Determine the [x, y] coordinate at the center of the cell enclosing the given text.  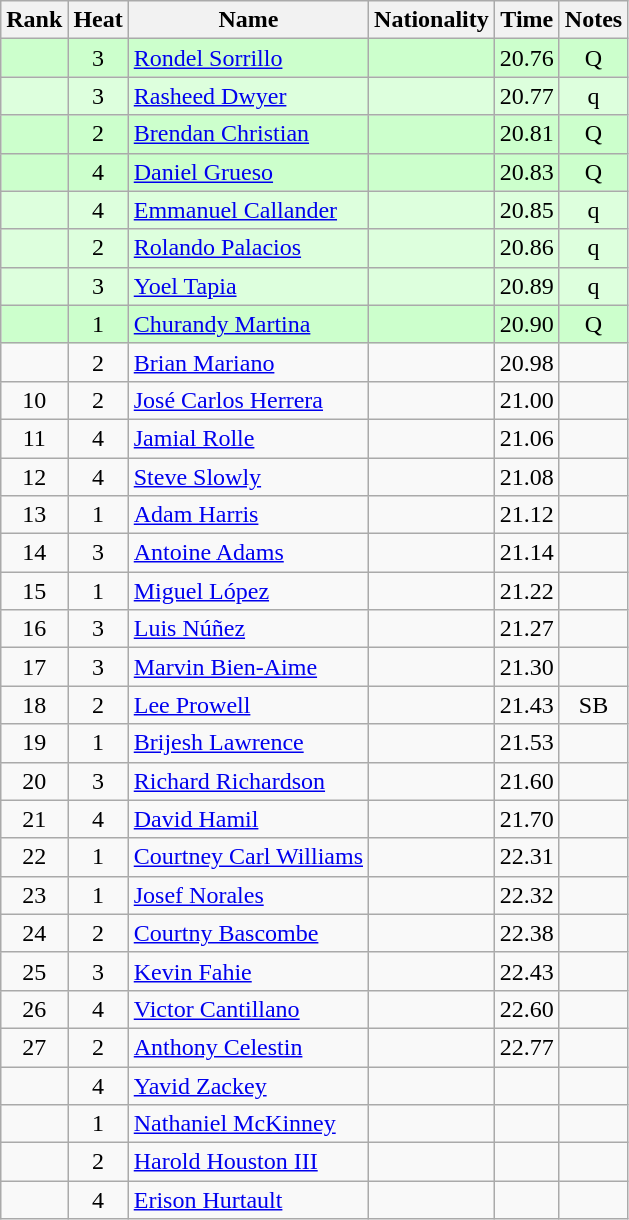
Rolando Palacios [248, 248]
16 [34, 629]
20.86 [526, 248]
Yavid Zackey [248, 1085]
22.77 [526, 1047]
14 [34, 553]
19 [34, 743]
Courtny Bascombe [248, 933]
21.27 [526, 629]
22.38 [526, 933]
Emmanuel Callander [248, 210]
Churandy Martina [248, 324]
17 [34, 667]
Heat [98, 20]
21.70 [526, 819]
21.22 [526, 591]
Kevin Fahie [248, 971]
15 [34, 591]
Adam Harris [248, 515]
Name [248, 20]
10 [34, 400]
21.08 [526, 477]
20.85 [526, 210]
Victor Cantillano [248, 1009]
Rondel Sorrillo [248, 58]
22.32 [526, 895]
Rasheed Dwyer [248, 96]
12 [34, 477]
21.30 [526, 667]
Daniel Grueso [248, 172]
25 [34, 971]
Time [526, 20]
20.77 [526, 96]
22.60 [526, 1009]
21.06 [526, 438]
Erison Hurtault [248, 1200]
21.12 [526, 515]
27 [34, 1047]
Josef Norales [248, 895]
21.53 [526, 743]
18 [34, 705]
Jamial Rolle [248, 438]
20.90 [526, 324]
José Carlos Herrera [248, 400]
21.60 [526, 781]
11 [34, 438]
20.76 [526, 58]
Miguel López [248, 591]
21.14 [526, 553]
20.89 [526, 286]
Steve Slowly [248, 477]
26 [34, 1009]
David Hamil [248, 819]
13 [34, 515]
Brijesh Lawrence [248, 743]
Brendan Christian [248, 134]
Antoine Adams [248, 553]
Richard Richardson [248, 781]
22.43 [526, 971]
Marvin Bien-Aime [248, 667]
24 [34, 933]
Courtney Carl Williams [248, 857]
Nathaniel McKinney [248, 1124]
20.98 [526, 362]
21 [34, 819]
Notes [593, 20]
22 [34, 857]
21.00 [526, 400]
Nationality [432, 20]
Luis Núñez [248, 629]
21.43 [526, 705]
20.83 [526, 172]
20 [34, 781]
Harold Houston III [248, 1162]
Lee Prowell [248, 705]
Brian Mariano [248, 362]
22.31 [526, 857]
23 [34, 895]
20.81 [526, 134]
Anthony Celestin [248, 1047]
Yoel Tapia [248, 286]
Rank [34, 20]
SB [593, 705]
